Return the (x, y) coordinate for the center point of the cell that contains the specified text.  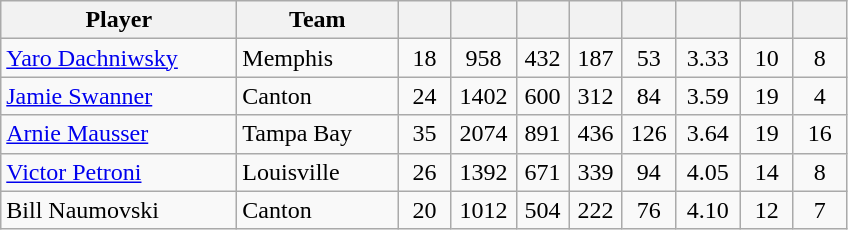
53 (648, 58)
432 (542, 58)
3.64 (708, 134)
35 (424, 134)
24 (424, 96)
2074 (484, 134)
Victor Petroni (119, 172)
Memphis (318, 58)
Yaro Dachniwsky (119, 58)
3.59 (708, 96)
891 (542, 134)
26 (424, 172)
Tampa Bay (318, 134)
12 (766, 210)
Player (119, 20)
10 (766, 58)
1402 (484, 96)
600 (542, 96)
187 (596, 58)
312 (596, 96)
504 (542, 210)
4.10 (708, 210)
84 (648, 96)
671 (542, 172)
339 (596, 172)
Bill Naumovski (119, 210)
Louisville (318, 172)
94 (648, 172)
1392 (484, 172)
76 (648, 210)
4 (820, 96)
4.05 (708, 172)
18 (424, 58)
16 (820, 134)
958 (484, 58)
1012 (484, 210)
Jamie Swanner (119, 96)
222 (596, 210)
20 (424, 210)
Arnie Mausser (119, 134)
436 (596, 134)
3.33 (708, 58)
7 (820, 210)
126 (648, 134)
Team (318, 20)
14 (766, 172)
